Determine the (X, Y) coordinate at the center of the cell enclosing the given text.  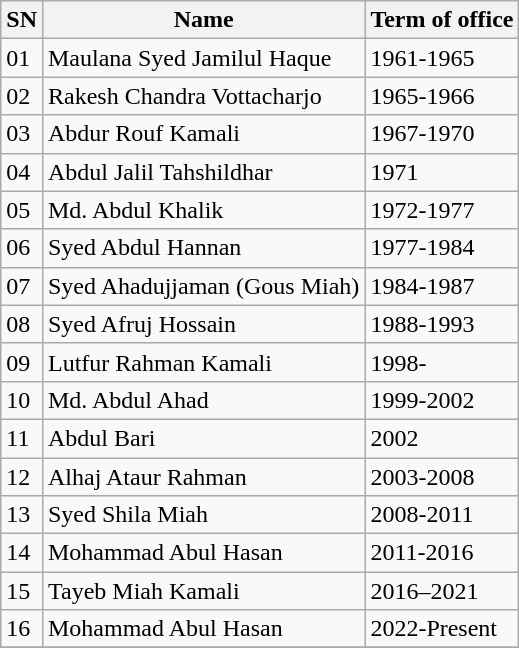
03 (22, 134)
1998- (442, 362)
Tayeb Miah Kamali (203, 591)
09 (22, 362)
Md. Abdul Ahad (203, 400)
1967-1970 (442, 134)
2022-Present (442, 629)
1977-1984 (442, 248)
Term of office (442, 20)
08 (22, 324)
Rakesh Chandra Vottacharjo (203, 96)
10 (22, 400)
16 (22, 629)
Syed Ahadujjaman (Gous Miah) (203, 286)
Abdur Rouf Kamali (203, 134)
Lutfur Rahman Kamali (203, 362)
Abdul Jalil Tahshildhar (203, 172)
06 (22, 248)
2003-2008 (442, 477)
1999-2002 (442, 400)
11 (22, 438)
1988-1993 (442, 324)
13 (22, 515)
1972-1977 (442, 210)
1961-1965 (442, 58)
2016–2021 (442, 591)
Alhaj Ataur Rahman (203, 477)
02 (22, 96)
Maulana Syed Jamilul Haque (203, 58)
Syed Afruj Hossain (203, 324)
Syed Shila Miah (203, 515)
15 (22, 591)
2008-2011 (442, 515)
14 (22, 553)
07 (22, 286)
Md. Abdul Khalik (203, 210)
2002 (442, 438)
04 (22, 172)
2011-2016 (442, 553)
Syed Abdul Hannan (203, 248)
SN (22, 20)
01 (22, 58)
1984-1987 (442, 286)
12 (22, 477)
Abdul Bari (203, 438)
05 (22, 210)
1971 (442, 172)
Name (203, 20)
1965-1966 (442, 96)
